Provide the (x, y) coordinate of the cell's center where the given text is located.  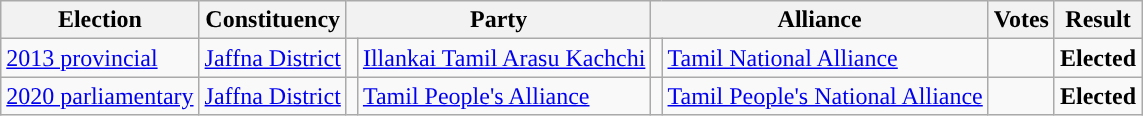
Tamil People's National Alliance (825, 96)
Election (100, 20)
Alliance (820, 20)
Tamil People's Alliance (504, 96)
2020 parliamentary (100, 96)
Tamil National Alliance (825, 58)
2013 provincial (100, 58)
Illankai Tamil Arasu Kachchi (504, 58)
Constituency (272, 20)
Votes (1021, 20)
Party (498, 20)
Result (1098, 20)
